Return the (X, Y) coordinate for the center point of the cell that contains the specified text.  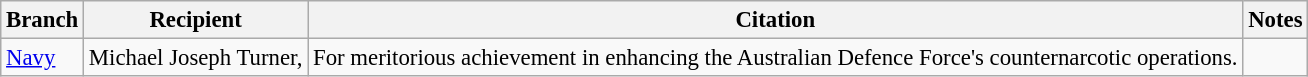
Recipient (196, 20)
Branch (42, 20)
Citation (776, 20)
Notes (1276, 20)
Navy (42, 58)
For meritorious achievement in enhancing the Australian Defence Force's counternarcotic operations. (776, 58)
Michael Joseph Turner, (196, 58)
